Find where the given text appears and provide that cell's center as (X, Y) coordinate. 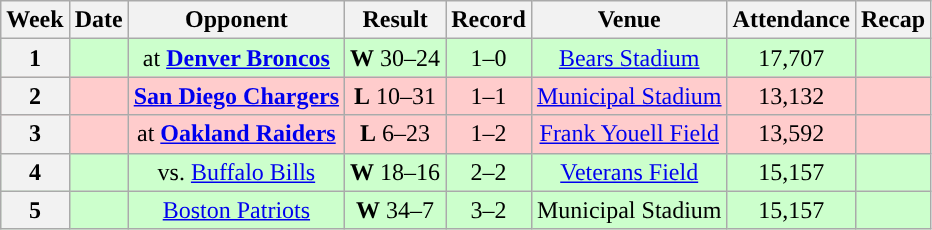
L 6–23 (396, 134)
5 (35, 210)
13,132 (791, 96)
2 (35, 96)
1–0 (489, 58)
Record (489, 20)
Opponent (236, 20)
W 18–16 (396, 172)
Week (35, 20)
Veterans Field (629, 172)
Attendance (791, 20)
Result (396, 20)
1 (35, 58)
at Denver Broncos (236, 58)
L 10–31 (396, 96)
vs. Buffalo Bills (236, 172)
3 (35, 134)
W 34–7 (396, 210)
Venue (629, 20)
Boston Patriots (236, 210)
13,592 (791, 134)
W 30–24 (396, 58)
4 (35, 172)
Frank Youell Field (629, 134)
1–2 (489, 134)
2–2 (489, 172)
San Diego Chargers (236, 96)
Recap (892, 20)
1–1 (489, 96)
Date (98, 20)
17,707 (791, 58)
at Oakland Raiders (236, 134)
3–2 (489, 210)
Bears Stadium (629, 58)
